Provide the [x, y] coordinate of the cell's center where the given text is located.  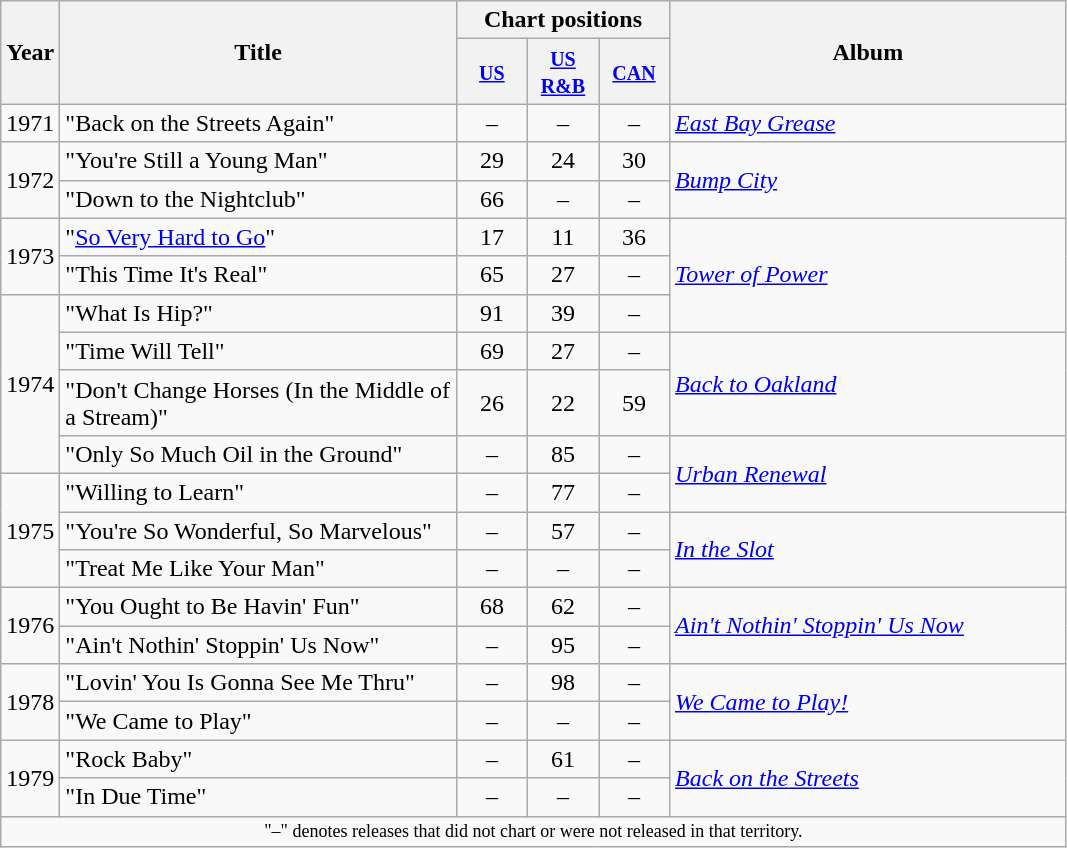
"Ain't Nothin' Stoppin' Us Now" [258, 645]
95 [562, 645]
66 [492, 199]
59 [634, 402]
30 [634, 161]
11 [562, 237]
98 [562, 683]
Ain't Nothin' Stoppin' Us Now [868, 626]
"Treat Me Like Your Man" [258, 569]
"This Time It's Real" [258, 275]
1975 [30, 530]
61 [562, 759]
Chart positions [562, 20]
East Bay Grease [868, 123]
Title [258, 52]
US [492, 72]
1973 [30, 256]
85 [562, 454]
Back on the Streets [868, 778]
"–" denotes releases that did not chart or were not released in that territory. [534, 832]
Back to Oakland [868, 384]
36 [634, 237]
29 [492, 161]
"We Came to Play" [258, 721]
24 [562, 161]
1974 [30, 384]
"In Due Time" [258, 797]
26 [492, 402]
"Time Will Tell" [258, 351]
57 [562, 531]
Bump City [868, 180]
1972 [30, 180]
68 [492, 607]
"Rock Baby" [258, 759]
1979 [30, 778]
"Lovin' You Is Gonna See Me Thru" [258, 683]
We Came to Play! [868, 702]
Year [30, 52]
1971 [30, 123]
22 [562, 402]
"Back on the Streets Again" [258, 123]
"Don't Change Horses (In the Middle of a Stream)" [258, 402]
"Only So Much Oil in the Ground" [258, 454]
Tower of Power [868, 275]
"You're Still a Young Man" [258, 161]
62 [562, 607]
65 [492, 275]
Album [868, 52]
In the Slot [868, 550]
CAN [634, 72]
1976 [30, 626]
1978 [30, 702]
91 [492, 313]
77 [562, 492]
"You're So Wonderful, So Marvelous" [258, 531]
"What Is Hip?" [258, 313]
Urban Renewal [868, 473]
"Willing to Learn" [258, 492]
"You Ought to Be Havin' Fun" [258, 607]
"So Very Hard to Go" [258, 237]
17 [492, 237]
US R&B [562, 72]
69 [492, 351]
"Down to the Nightclub" [258, 199]
39 [562, 313]
